For the text-containing cell, return its midpoint in (X, Y) coordinate format. 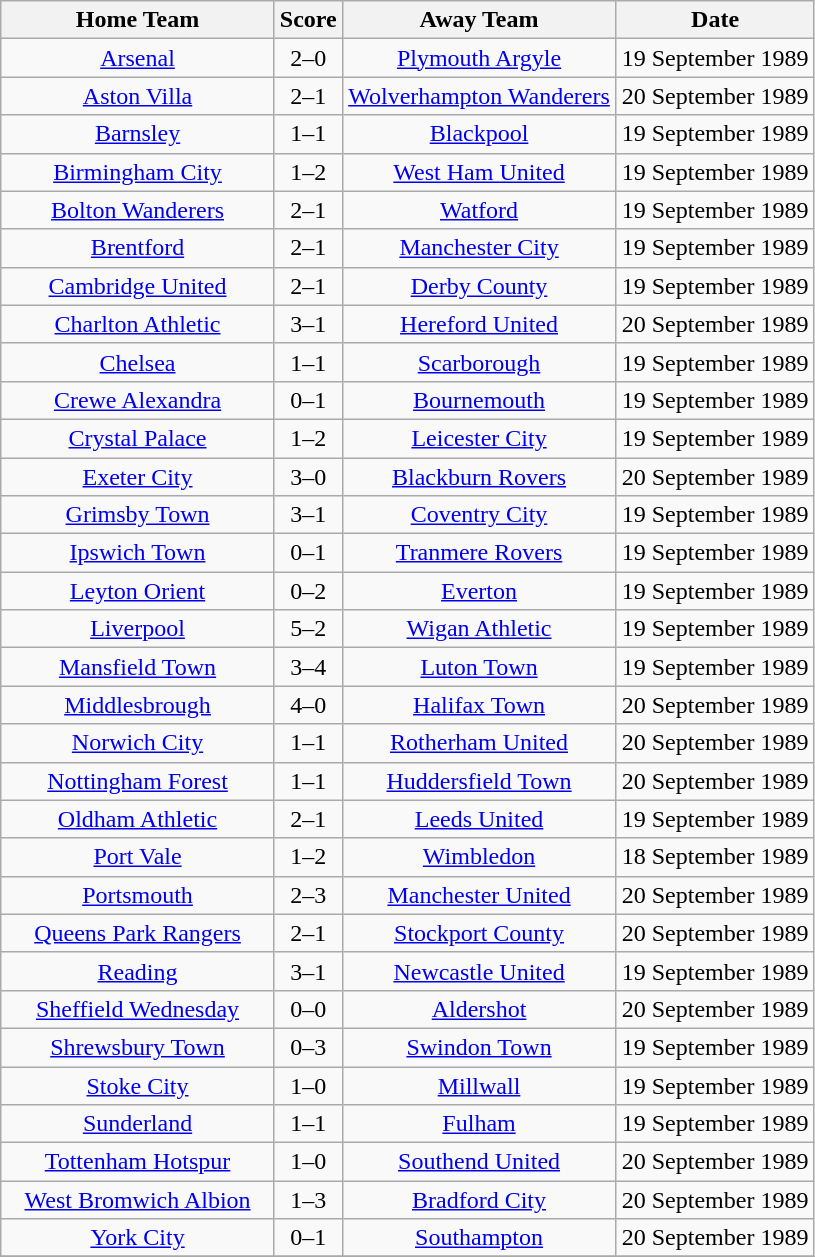
Port Vale (138, 857)
Luton Town (479, 667)
Portsmouth (138, 895)
Wolverhampton Wanderers (479, 96)
18 September 1989 (716, 857)
Tranmere Rovers (479, 553)
Derby County (479, 286)
Blackpool (479, 134)
Stockport County (479, 933)
Brentford (138, 248)
Ipswich Town (138, 553)
0–2 (308, 591)
0–3 (308, 1047)
Watford (479, 210)
Shrewsbury Town (138, 1047)
Leeds United (479, 819)
Blackburn Rovers (479, 477)
Aston Villa (138, 96)
Exeter City (138, 477)
Crystal Palace (138, 438)
4–0 (308, 705)
Middlesbrough (138, 705)
Cambridge United (138, 286)
3–4 (308, 667)
Wigan Athletic (479, 629)
Oldham Athletic (138, 819)
Stoke City (138, 1085)
Everton (479, 591)
Date (716, 20)
Liverpool (138, 629)
Scarborough (479, 362)
Rotherham United (479, 743)
Southampton (479, 1238)
Birmingham City (138, 172)
Chelsea (138, 362)
Millwall (479, 1085)
Grimsby Town (138, 515)
West Bromwich Albion (138, 1200)
Reading (138, 971)
Away Team (479, 20)
Fulham (479, 1124)
Hereford United (479, 324)
0–0 (308, 1009)
Swindon Town (479, 1047)
Mansfield Town (138, 667)
Bradford City (479, 1200)
Aldershot (479, 1009)
Plymouth Argyle (479, 58)
Arsenal (138, 58)
Charlton Athletic (138, 324)
Leyton Orient (138, 591)
West Ham United (479, 172)
Halifax Town (479, 705)
Norwich City (138, 743)
Sheffield Wednesday (138, 1009)
Score (308, 20)
Manchester City (479, 248)
5–2 (308, 629)
Barnsley (138, 134)
1–3 (308, 1200)
Tottenham Hotspur (138, 1162)
Crewe Alexandra (138, 400)
Leicester City (479, 438)
Manchester United (479, 895)
Southend United (479, 1162)
3–0 (308, 477)
Huddersfield Town (479, 781)
2–0 (308, 58)
Nottingham Forest (138, 781)
Sunderland (138, 1124)
Bolton Wanderers (138, 210)
Wimbledon (479, 857)
Coventry City (479, 515)
Queens Park Rangers (138, 933)
2–3 (308, 895)
Newcastle United (479, 971)
Bournemouth (479, 400)
York City (138, 1238)
Home Team (138, 20)
